Find where the given text appears and provide that cell's center as (x, y) coordinate. 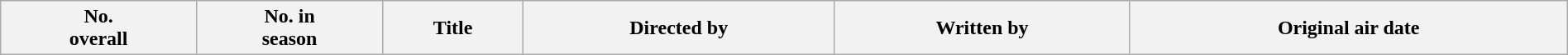
Title (453, 28)
Directed by (678, 28)
No.overall (99, 28)
No. inseason (289, 28)
Written by (982, 28)
Original air date (1348, 28)
